Pinpoint the cell where the given text exists, returning its (X, Y) midpoint coordinate. 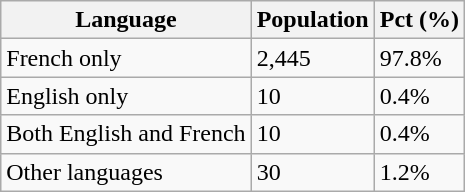
Population (312, 20)
30 (312, 172)
1.2% (419, 172)
Language (126, 20)
97.8% (419, 58)
Other languages (126, 172)
Pct (%) (419, 20)
French only (126, 58)
2,445 (312, 58)
English only (126, 96)
Both English and French (126, 134)
